Determine the [x, y] coordinate at the center of the cell enclosing the given text.  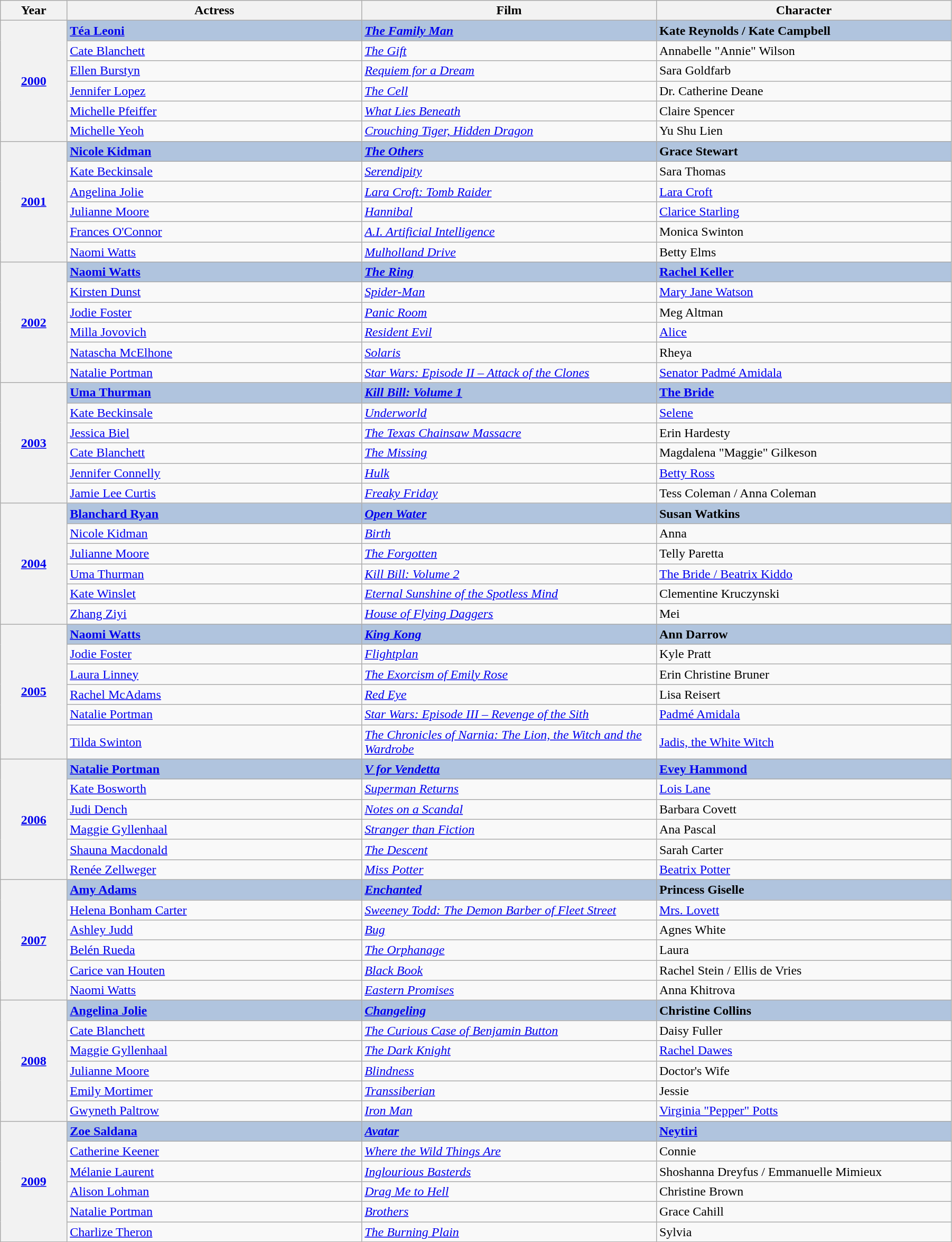
Daisy Fuller [804, 1031]
Mélanie Laurent [214, 1171]
Annabelle "Annie" Wilson [804, 51]
The Exorcism of Emily Rose [509, 674]
Jessie [804, 1091]
Magdalena "Maggie" Gilkeson [804, 453]
Padmé Amidala [804, 715]
Princess Giselle [804, 889]
Year [34, 11]
Neytiri [804, 1131]
Milla Jovovich [214, 332]
Agnes White [804, 930]
Alice [804, 332]
Bug [509, 930]
The Forgotten [509, 553]
Underworld [509, 413]
The Gift [509, 51]
Changeling [509, 1011]
Rachel Dawes [804, 1051]
What Lies Beneath [509, 111]
Belén Rueda [214, 950]
Judi Dench [214, 809]
Star Wars: Episode III – Revenge of the Sith [509, 715]
Carice van Houten [214, 970]
The Missing [509, 453]
Solaris [509, 353]
Tilda Swinton [214, 742]
2000 [34, 81]
Serendipity [509, 171]
2005 [34, 691]
Requiem for a Dream [509, 71]
Notes on a Scandal [509, 809]
House of Flying Daggers [509, 614]
Sylvia [804, 1232]
Jennifer Connelly [214, 473]
Rachel Stein / Ellis de Vries [804, 970]
Michelle Yeoh [214, 131]
Iron Man [509, 1111]
Panic Room [509, 312]
Kate Reynolds / Kate Campbell [804, 31]
Jennifer Lopez [214, 91]
Flightplan [509, 654]
Jadis, the White Witch [804, 742]
The Bride [804, 393]
Actress [214, 11]
Enchanted [509, 889]
Doctor's Wife [804, 1071]
Superman Returns [509, 789]
Jessica Biel [214, 433]
The Orphanage [509, 950]
Yu Shu Lien [804, 131]
The Descent [509, 849]
Lara Croft: Tomb Raider [509, 191]
Transsiberian [509, 1091]
The Chronicles of Narnia: The Lion, the Witch and the Wardrobe [509, 742]
Lois Lane [804, 789]
Jamie Lee Curtis [214, 493]
Birth [509, 533]
Kill Bill: Volume 1 [509, 393]
Freaky Friday [509, 493]
Kate Winslet [214, 594]
Erin Christine Bruner [804, 674]
Clementine Kruczynski [804, 594]
Crouching Tiger, Hidden Dragon [509, 131]
Dr. Catherine Deane [804, 91]
Stranger than Fiction [509, 829]
Drag Me to Hell [509, 1191]
Lara Croft [804, 191]
Where the Wild Things Are [509, 1151]
Christine Brown [804, 1191]
Charlize Theron [214, 1232]
Christine Collins [804, 1011]
Grace Cahill [804, 1211]
Eastern Promises [509, 990]
Kill Bill: Volume 2 [509, 573]
The Dark Knight [509, 1051]
The Curious Case of Benjamin Button [509, 1031]
2009 [34, 1181]
Zoe Saldana [214, 1131]
Catherine Keener [214, 1151]
Sara Thomas [804, 171]
The Burning Plain [509, 1232]
2004 [34, 563]
Shauna Macdonald [214, 849]
Hannibal [509, 211]
Betty Elms [804, 252]
The Bride / Beatrix Kiddo [804, 573]
A.I. Artificial Intelligence [509, 231]
2008 [34, 1061]
Film [509, 11]
The Cell [509, 91]
Avatar [509, 1131]
The Family Man [509, 31]
Senator Padmé Amidala [804, 373]
Mei [804, 614]
Shoshanna Dreyfus / Emmanuelle Mimieux [804, 1171]
Hulk [509, 473]
Inglourious Basterds [509, 1171]
Renée Zellweger [214, 869]
Erin Hardesty [804, 433]
The Texas Chainsaw Massacre [509, 433]
Blanchard Ryan [214, 513]
Ellen Burstyn [214, 71]
Spider-Man [509, 292]
Virginia "Pepper" Potts [804, 1111]
V for Vendetta [509, 769]
Clarice Starling [804, 211]
Kirsten Dunst [214, 292]
Lisa Reisert [804, 694]
Rachel McAdams [214, 694]
Laura [804, 950]
Natascha McElhone [214, 353]
Monica Swinton [804, 231]
Amy Adams [214, 889]
Helena Bonham Carter [214, 910]
Zhang Ziyi [214, 614]
Barbara Covett [804, 809]
Eternal Sunshine of the Spotless Mind [509, 594]
2002 [34, 322]
2006 [34, 819]
Gwyneth Paltrow [214, 1111]
2007 [34, 940]
Sweeney Todd: The Demon Barber of Fleet Street [509, 910]
Mrs. Lovett [804, 910]
Resident Evil [509, 332]
Open Water [509, 513]
Evey Hammond [804, 769]
The Others [509, 151]
Black Book [509, 970]
Meg Altman [804, 312]
Ann Darrow [804, 634]
Grace Stewart [804, 151]
King Kong [509, 634]
Tess Coleman / Anna Coleman [804, 493]
Kate Bosworth [214, 789]
Susan Watkins [804, 513]
Mulholland Drive [509, 252]
2003 [34, 443]
Claire Spencer [804, 111]
Ashley Judd [214, 930]
Beatrix Potter [804, 869]
Alison Lohman [214, 1191]
Ana Pascal [804, 829]
Miss Potter [509, 869]
Mary Jane Watson [804, 292]
Téa Leoni [214, 31]
Sara Goldfarb [804, 71]
Laura Linney [214, 674]
Blindness [509, 1071]
Rheya [804, 353]
Rachel Keller [804, 272]
Sarah Carter [804, 849]
Kyle Pratt [804, 654]
Frances O'Connor [214, 231]
2001 [34, 201]
Emily Mortimer [214, 1091]
The Ring [509, 272]
Star Wars: Episode II – Attack of the Clones [509, 373]
Telly Paretta [804, 553]
Betty Ross [804, 473]
Anna Khitrova [804, 990]
Connie [804, 1151]
Michelle Pfeiffer [214, 111]
Brothers [509, 1211]
Character [804, 11]
Red Eye [509, 694]
Anna [804, 533]
Selene [804, 413]
